Return [X, Y] of the center of cell containing provided text 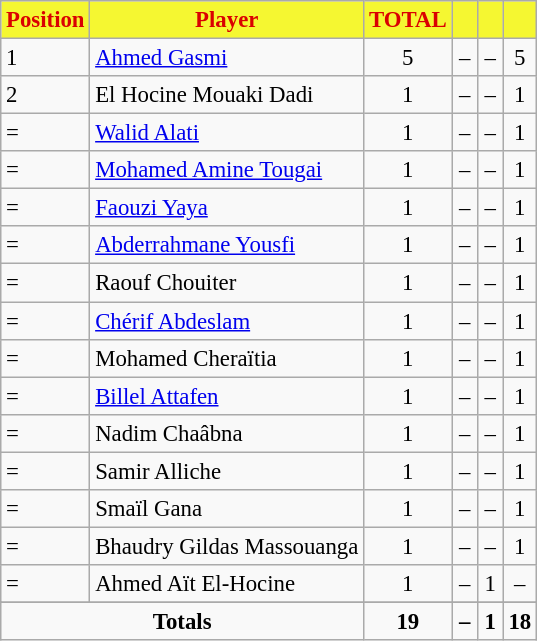
Chérif Abdeslam [227, 321]
Faouzi Yaya [227, 208]
Abderrahmane Yousfi [227, 245]
Mohamed Amine Tougai [227, 170]
2 [46, 95]
19 [408, 621]
Ahmed Aït El-Hocine [227, 584]
Walid Alati [227, 133]
Totals [182, 621]
Nadim Chaâbna [227, 433]
TOTAL [408, 20]
Bhaudry Gildas Massouanga [227, 546]
El Hocine Mouaki Dadi [227, 95]
Smaïl Gana [227, 509]
Mohamed Cheraïtia [227, 358]
Ahmed Gasmi [227, 58]
Position [46, 20]
18 [520, 621]
Raouf Chouiter [227, 283]
Player [227, 20]
Billel Attafen [227, 396]
Samir Alliche [227, 471]
